Detect which cell encompasses the target text, then output its [x, y] center coordinate. 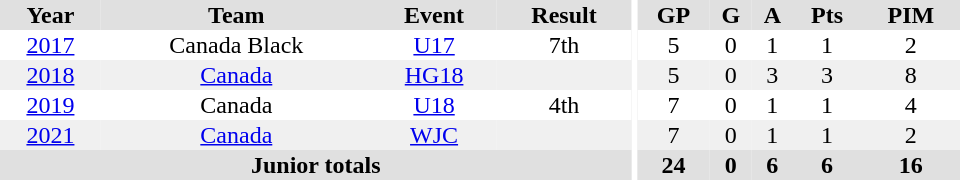
G [730, 15]
16 [911, 165]
Pts [826, 15]
2018 [50, 75]
7th [564, 45]
4 [911, 105]
24 [674, 165]
Event [434, 15]
Team [236, 15]
2019 [50, 105]
2021 [50, 135]
HG18 [434, 75]
Result [564, 15]
Year [50, 15]
8 [911, 75]
2017 [50, 45]
Junior totals [316, 165]
A [772, 15]
WJC [434, 135]
PIM [911, 15]
Canada Black [236, 45]
U18 [434, 105]
U17 [434, 45]
4th [564, 105]
GP [674, 15]
